Capture the cell that displays the provided text and extract its [x, y] central coordinate. 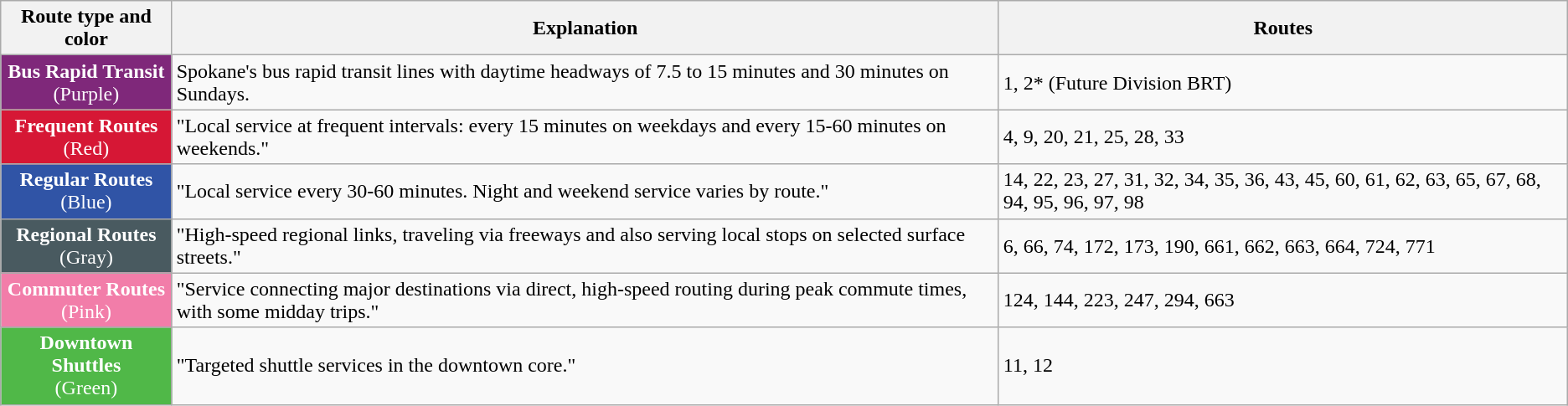
Route type and color [86, 28]
124, 144, 223, 247, 294, 663 [1283, 300]
"Local service at frequent intervals: every 15 minutes on weekdays and every 15-60 minutes on weekends." [585, 137]
Frequent Routes(Red) [86, 137]
Spokane's bus rapid transit lines with daytime headways of 7.5 to 15 minutes and 30 minutes on Sundays. [585, 82]
Explanation [585, 28]
"Service connecting major destinations via direct, high-speed routing during peak commute times, with some midday trips." [585, 300]
"Targeted shuttle services in the downtown core." [585, 366]
6, 66, 74, 172, 173, 190, 661, 662, 663, 664, 724, 771 [1283, 246]
Regular Routes(Blue) [86, 191]
11, 12 [1283, 366]
"Local service every 30-60 minutes. Night and weekend service varies by route." [585, 191]
1, 2* (Future Division BRT) [1283, 82]
Commuter Routes(Pink) [86, 300]
4, 9, 20, 21, 25, 28, 33 [1283, 137]
"High-speed regional links, traveling via freeways and also serving local stops on selected surface streets." [585, 246]
Bus Rapid Transit(Purple) [86, 82]
Routes [1283, 28]
14, 22, 23, 27, 31, 32, 34, 35, 36, 43, 45, 60, 61, 62, 63, 65, 67, 68, 94, 95, 96, 97, 98 [1283, 191]
Downtown Shuttles(Green) [86, 366]
Regional Routes(Gray) [86, 246]
